Search for the cell housing the specified text and yield its (X, Y) center coordinate. 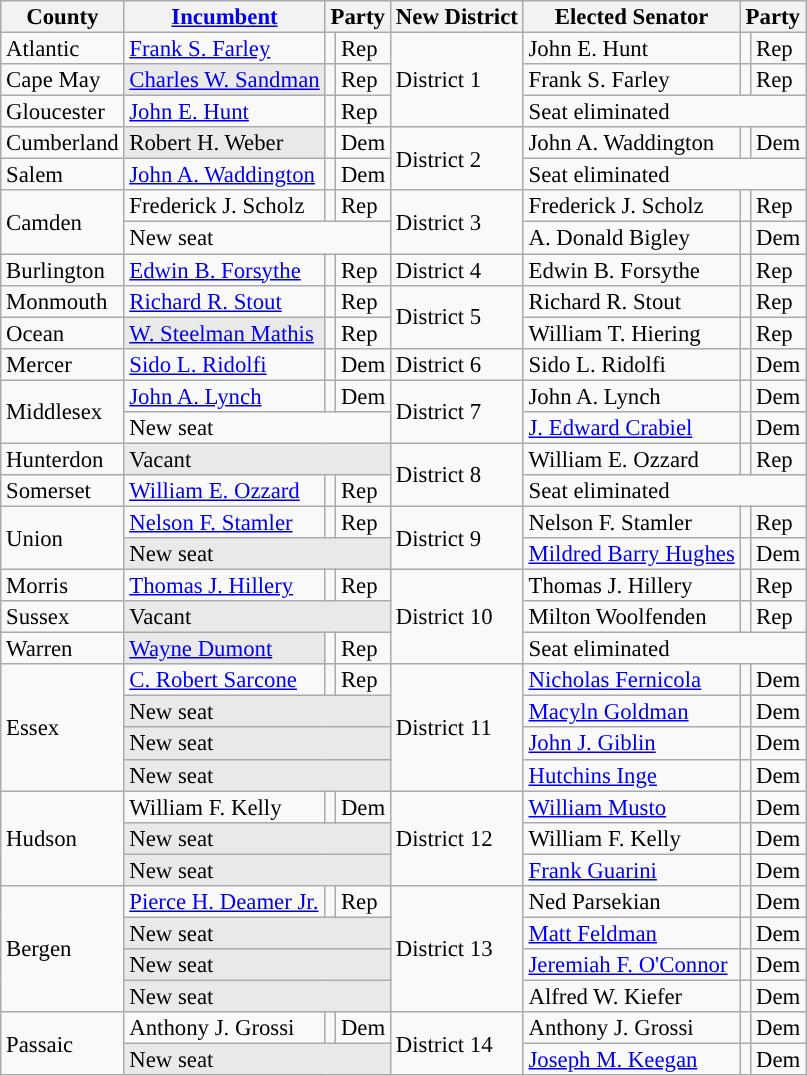
Bergen (62, 949)
Mildred Barry Hughes (632, 554)
District 6 (458, 364)
Ned Parsekian (632, 902)
Cape May (62, 80)
William Musto (632, 807)
Mercer (62, 364)
Matt Feldman (632, 933)
Warren (62, 649)
Union (62, 538)
William T. Hiering (632, 333)
Hudson (62, 838)
Sussex (62, 617)
Incumbent (224, 17)
Milton Woolfenden (632, 617)
Cumberland (62, 143)
Morris (62, 586)
District 3 (458, 222)
District 7 (458, 412)
A. Donald Bigley (632, 238)
Joseph M. Keegan (632, 1060)
Somerset (62, 491)
Frank Guarini (632, 870)
J. Edward Crabiel (632, 428)
District 13 (458, 949)
Pierce H. Deamer Jr. (224, 902)
John J. Giblin (632, 744)
Jeremiah F. O'Connor (632, 965)
Passaic (62, 1044)
District 11 (458, 727)
District 10 (458, 618)
Charles W. Sandman (224, 80)
Camden (62, 222)
Hutchins Inge (632, 775)
District 5 (458, 316)
District 12 (458, 838)
W. Steelman Mathis (224, 333)
Nicholas Fernicola (632, 680)
Burlington (62, 270)
County (62, 17)
Ocean (62, 333)
Monmouth (62, 301)
Atlantic (62, 49)
Gloucester (62, 112)
Alfred W. Kiefer (632, 996)
C. Robert Sarcone (224, 680)
Middlesex (62, 412)
Robert H. Weber (224, 143)
District 2 (458, 158)
District 14 (458, 1044)
Wayne Dumont (224, 649)
District 1 (458, 80)
Elected Senator (632, 17)
Macyln Goldman (632, 712)
Hunterdon (62, 459)
District 4 (458, 270)
District 9 (458, 538)
Salem (62, 175)
District 8 (458, 474)
Essex (62, 727)
New District (458, 17)
